Return (x, y) of the center of cell containing provided text 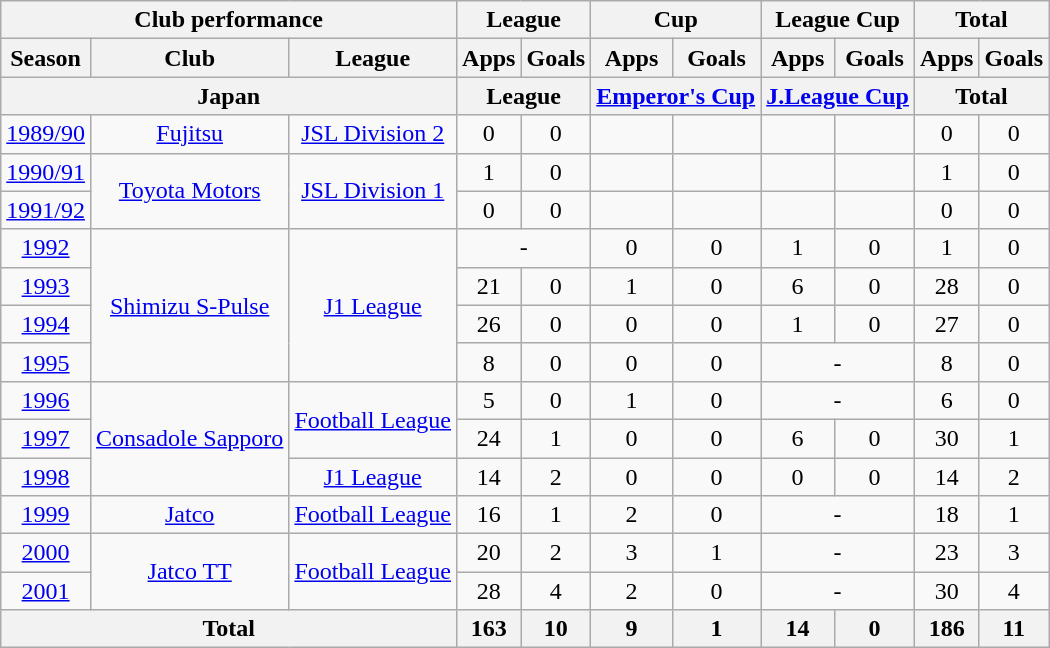
JSL Division 2 (373, 134)
18 (946, 515)
League Cup (838, 20)
1991/92 (46, 210)
10 (556, 629)
16 (489, 515)
Jatco TT (189, 572)
Fujitsu (189, 134)
JSL Division 1 (373, 191)
26 (489, 324)
20 (489, 553)
9 (632, 629)
1996 (46, 400)
2000 (46, 553)
1992 (46, 248)
Club (189, 58)
11 (1014, 629)
Toyota Motors (189, 191)
Japan (229, 96)
24 (489, 438)
Cup (676, 20)
23 (946, 553)
Emperor's Cup (676, 96)
163 (489, 629)
Consadole Sapporo (189, 438)
1995 (46, 362)
1998 (46, 477)
1994 (46, 324)
J.League Cup (838, 96)
Season (46, 58)
1990/91 (46, 172)
1999 (46, 515)
5 (489, 400)
2001 (46, 591)
Shimizu S-Pulse (189, 305)
21 (489, 286)
1989/90 (46, 134)
186 (946, 629)
1997 (46, 438)
Club performance (229, 20)
27 (946, 324)
Jatco (189, 515)
1993 (46, 286)
